Pinpoint the cell where the given text exists, returning its [x, y] midpoint coordinate. 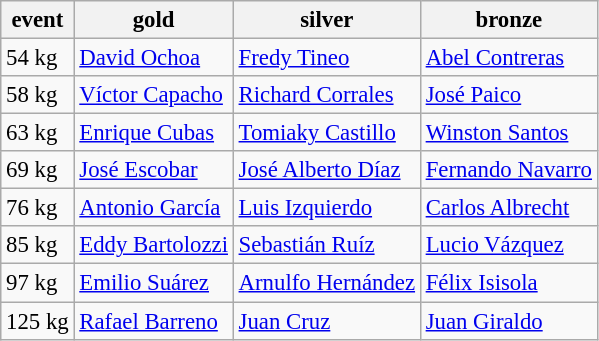
97 kg [38, 283]
Rafael Barreno [154, 321]
Víctor Capacho [154, 95]
Arnulfo Hernández [326, 283]
Emilio Suárez [154, 283]
Abel Contreras [508, 58]
76 kg [38, 208]
85 kg [38, 245]
bronze [508, 20]
125 kg [38, 321]
Antonio García [154, 208]
Carlos Albrecht [508, 208]
Juan Cruz [326, 321]
José Alberto Díaz [326, 170]
Lucio Vázquez [508, 245]
José Escobar [154, 170]
Sebastián Ruíz [326, 245]
event [38, 20]
David Ochoa [154, 58]
gold [154, 20]
54 kg [38, 58]
Winston Santos [508, 133]
Enrique Cubas [154, 133]
63 kg [38, 133]
Tomiaky Castillo [326, 133]
Fredy Tineo [326, 58]
silver [326, 20]
Richard Corrales [326, 95]
58 kg [38, 95]
Juan Giraldo [508, 321]
José Paico [508, 95]
Luis Izquierdo [326, 208]
Fernando Navarro [508, 170]
Félix Isisola [508, 283]
Eddy Bartolozzi [154, 245]
69 kg [38, 170]
